Return [x, y] of the center of cell containing provided text 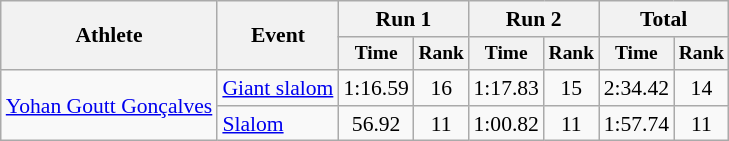
Athlete [110, 36]
Run 2 [533, 19]
Total [664, 19]
1:17.83 [506, 88]
16 [442, 88]
Run 1 [403, 19]
2:34.42 [636, 88]
Giant slalom [278, 88]
1:16.59 [376, 88]
Yohan Goutt Gonçalves [110, 106]
15 [572, 88]
14 [702, 88]
Event [278, 36]
